Detect which cell encompasses the target text, then output its [x, y] center coordinate. 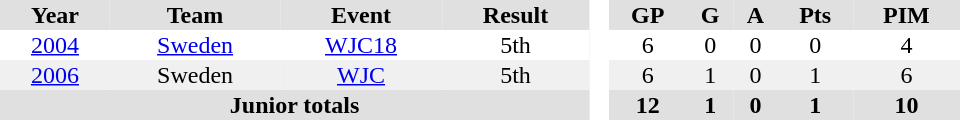
4 [906, 45]
Result [516, 15]
Pts [814, 15]
10 [906, 105]
2006 [55, 75]
GP [648, 15]
Event [361, 15]
A [756, 15]
Junior totals [294, 105]
PIM [906, 15]
G [710, 15]
12 [648, 105]
Team [195, 15]
WJC18 [361, 45]
Year [55, 15]
2004 [55, 45]
WJC [361, 75]
